From the cell containing the given text, extract its center point as (x, y) coordinate. 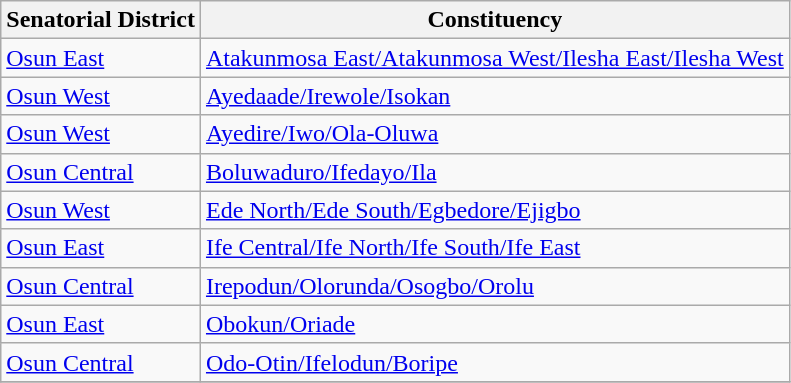
Constituency (494, 20)
Odo-Otin/Ifelodun/Boripe (494, 362)
Ayedaade/Irewole/Isokan (494, 96)
Irepodun/Olorunda/Osogbo/Orolu (494, 286)
Boluwaduro/Ifedayo/Ila (494, 172)
Atakunmosa East/Atakunmosa West/Ilesha East/Ilesha West (494, 58)
Obokun/Oriade (494, 324)
Ede North/Ede South/Egbedore/Ejigbo (494, 210)
Ayedire/Iwo/Ola-Oluwa (494, 134)
Senatorial District (101, 20)
Ife Central/Ife North/Ife South/Ife East (494, 248)
